Find where the given text appears and provide that cell's center as (x, y) coordinate. 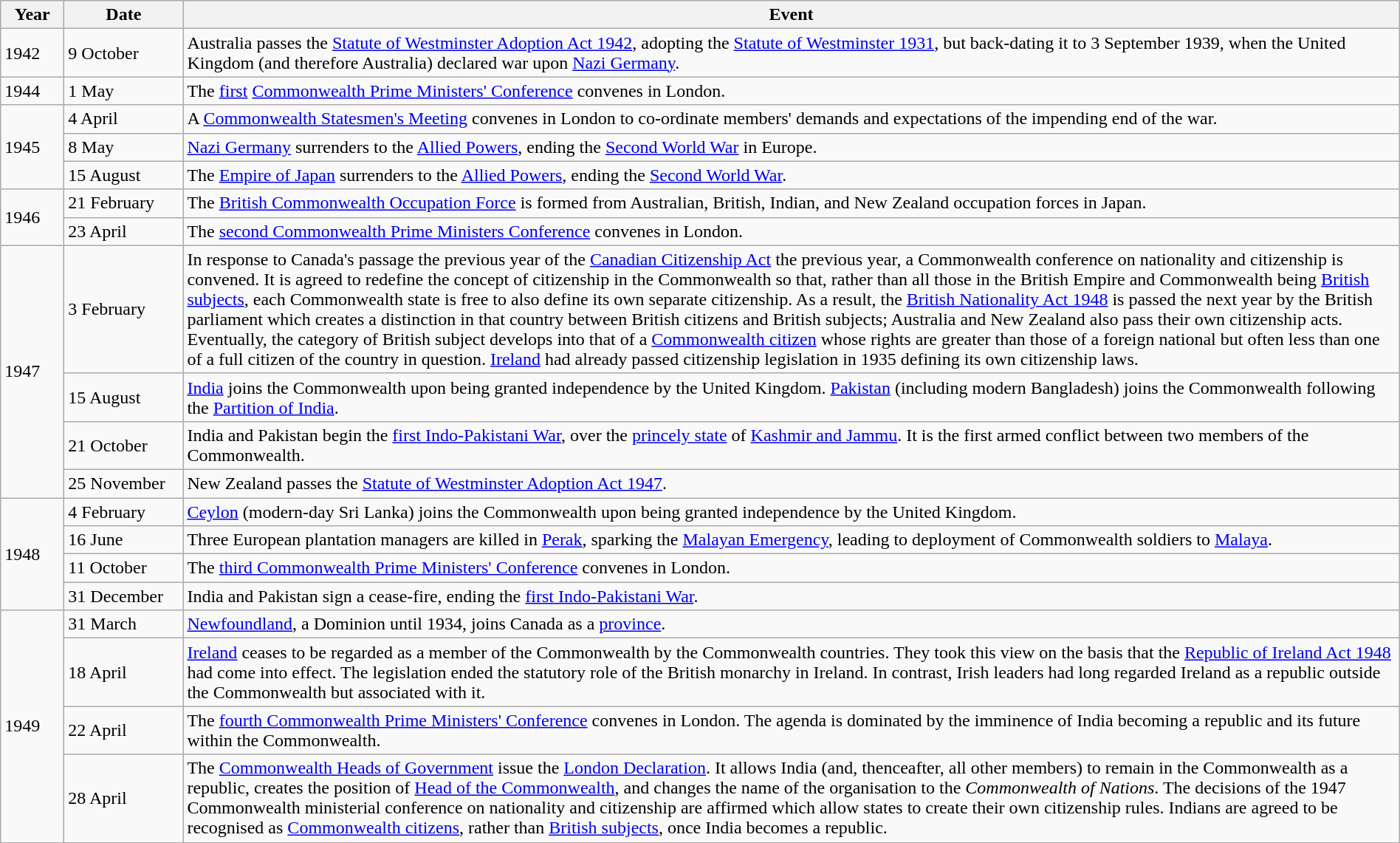
1 May (124, 91)
8 May (124, 147)
21 February (124, 203)
28 April (124, 798)
New Zealand passes the Statute of Westminster Adoption Act 1947. (792, 483)
The third Commonwealth Prime Ministers' Conference convenes in London. (792, 568)
Newfoundland, a Dominion until 1934, joins Canada as a province. (792, 624)
1947 (32, 371)
3 February (124, 309)
31 December (124, 596)
4 April (124, 119)
The first Commonwealth Prime Ministers' Conference convenes in London. (792, 91)
A Commonwealth Statesmen's Meeting convenes in London to co-ordinate members' demands and expectations of the impending end of the war. (792, 119)
11 October (124, 568)
Date (124, 15)
21 October (124, 445)
4 February (124, 512)
9 October (124, 53)
The Empire of Japan surrenders to the Allied Powers, ending the Second World War. (792, 175)
31 March (124, 624)
The second Commonwealth Prime Ministers Conference convenes in London. (792, 231)
1946 (32, 217)
1945 (32, 147)
The British Commonwealth Occupation Force is formed from Australian, British, Indian, and New Zealand occupation forces in Japan. (792, 203)
Nazi Germany surrenders to the Allied Powers, ending the Second World War in Europe. (792, 147)
16 June (124, 540)
1944 (32, 91)
Event (792, 15)
23 April (124, 231)
18 April (124, 672)
1949 (32, 726)
1948 (32, 554)
1942 (32, 53)
Year (32, 15)
Ceylon (modern-day Sri Lanka) joins the Commonwealth upon being granted independence by the United Kingdom. (792, 512)
22 April (124, 730)
India and Pakistan sign a cease-fire, ending the first Indo-Pakistani War. (792, 596)
Three European plantation managers are killed in Perak, sparking the Malayan Emergency, leading to deployment of Commonwealth soldiers to Malaya. (792, 540)
25 November (124, 483)
